Return the [X, Y] coordinate for the center point of the cell that contains the specified text.  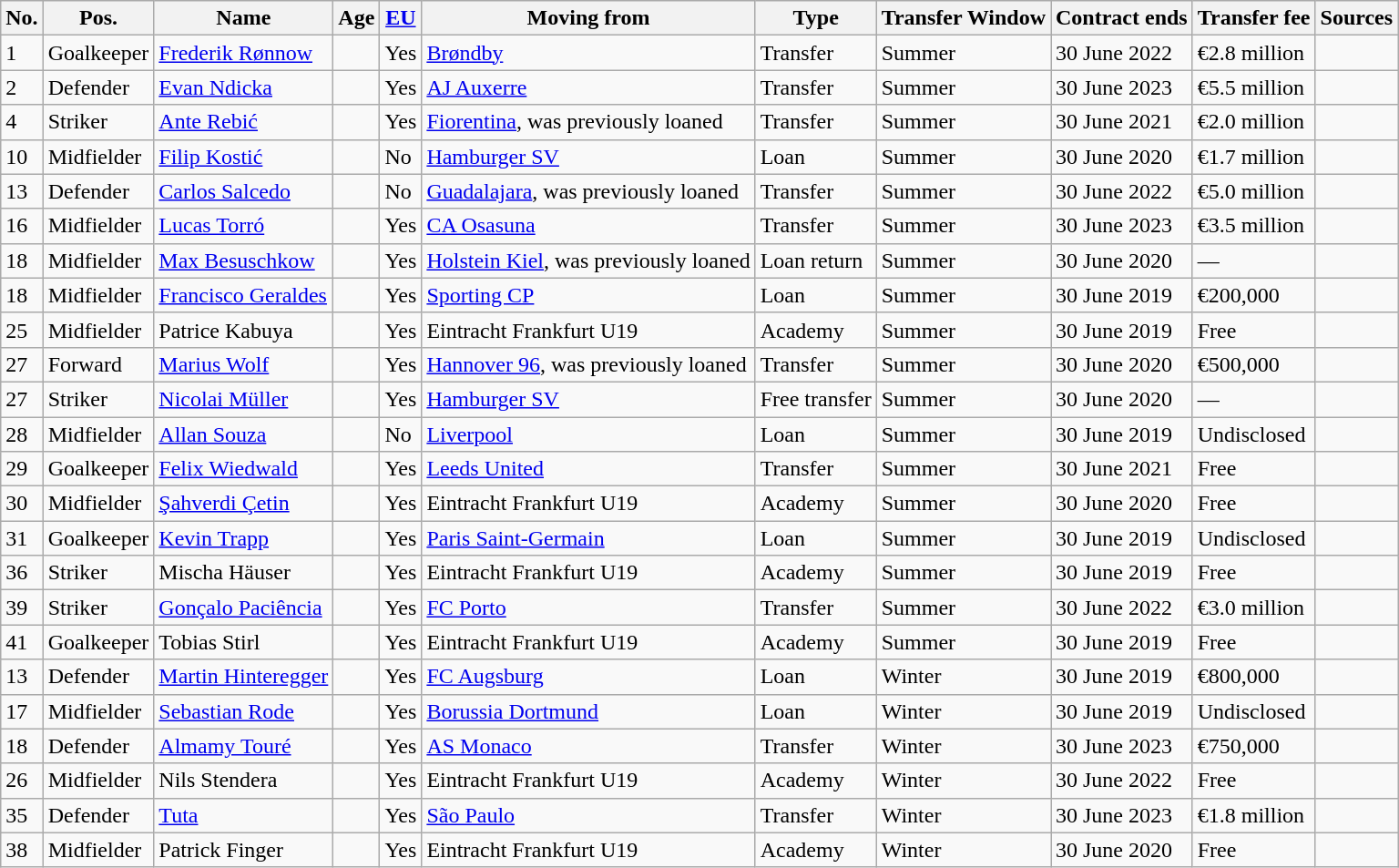
Max Besuschkow [244, 260]
CA Osasuna [588, 226]
Evan Ndicka [244, 87]
35 [22, 815]
São Paulo [588, 815]
Felix Wiedwald [244, 469]
Pos. [98, 18]
17 [22, 711]
39 [22, 608]
Name [244, 18]
29 [22, 469]
€750,000 [1253, 746]
Lucas Torró [244, 226]
Paris Saint-Germain [588, 538]
Mischa Häuser [244, 573]
Gonçalo Paciência [244, 608]
€2.0 million [1253, 122]
2 [22, 87]
€5.5 million [1253, 87]
Contract ends [1122, 18]
€3.5 million [1253, 226]
Moving from [588, 18]
FC Porto [588, 608]
26 [22, 781]
Leeds United [588, 469]
Şahverdi Çetin [244, 504]
38 [22, 850]
Transfer fee [1253, 18]
4 [22, 122]
Guadalajara, was previously loaned [588, 191]
Sources [1357, 18]
€3.0 million [1253, 608]
Sporting CP [588, 295]
Patrick Finger [244, 850]
Allan Souza [244, 434]
31 [22, 538]
Liverpool [588, 434]
Tuta [244, 815]
Transfer Window [964, 18]
Frederik Rønnow [244, 53]
Borussia Dortmund [588, 711]
Age [357, 18]
€2.8 million [1253, 53]
10 [22, 157]
1 [22, 53]
Filip Kostić [244, 157]
EU [401, 18]
Type [816, 18]
Kevin Trapp [244, 538]
Almamy Touré [244, 746]
Marius Wolf [244, 364]
16 [22, 226]
Martin Hinteregger [244, 677]
Sebastian Rode [244, 711]
Francisco Geraldes [244, 295]
€1.8 million [1253, 815]
FC Augsburg [588, 677]
€5.0 million [1253, 191]
Free transfer [816, 399]
25 [22, 330]
AJ Auxerre [588, 87]
Patrice Kabuya [244, 330]
30 [22, 504]
Nicolai Müller [244, 399]
No. [22, 18]
36 [22, 573]
Fiorentina, was previously loaned [588, 122]
Carlos Salcedo [244, 191]
Brøndby [588, 53]
Holstein Kiel, was previously loaned [588, 260]
Ante Rebić [244, 122]
AS Monaco [588, 746]
41 [22, 642]
€1.7 million [1253, 157]
€200,000 [1253, 295]
Loan return [816, 260]
Hannover 96, was previously loaned [588, 364]
28 [22, 434]
€500,000 [1253, 364]
Forward [98, 364]
Nils Stendera [244, 781]
Tobias Stirl [244, 642]
€800,000 [1253, 677]
